Find where the given text appears and provide that cell's center as (x, y) coordinate. 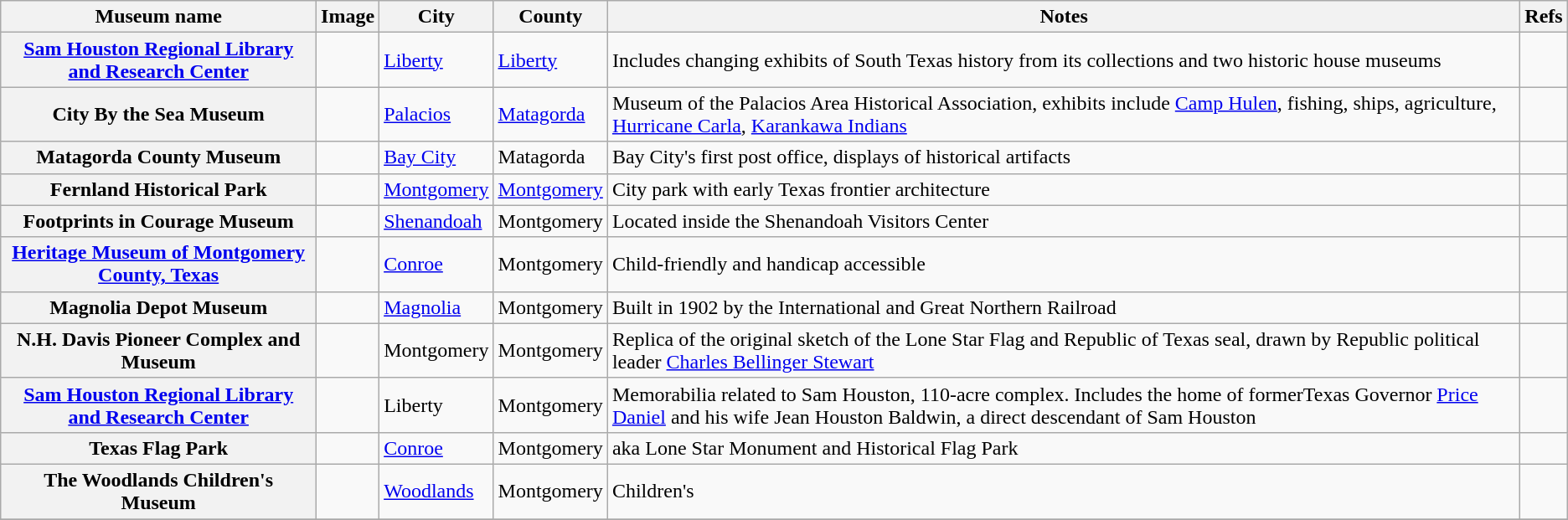
Bay City's first post office, displays of historical artifacts (1064, 157)
The Woodlands Children's Museum (159, 491)
Museum name (159, 17)
Refs (1544, 17)
Located inside the Shenandoah Visitors Center (1064, 221)
Magnolia Depot Museum (159, 307)
aka Lone Star Monument and Historical Flag Park (1064, 448)
Replica of the original sketch of the Lone Star Flag and Republic of Texas seal, drawn by Republic political leader Charles Bellinger Stewart (1064, 350)
Woodlands (436, 491)
Matagorda County Museum (159, 157)
Footprints in Courage Museum (159, 221)
Built in 1902 by the International and Great Northern Railroad (1064, 307)
Texas Flag Park (159, 448)
Palacios (436, 114)
Heritage Museum of Montgomery County, Texas (159, 265)
N.H. Davis Pioneer Complex and Museum (159, 350)
Notes (1064, 17)
County (550, 17)
Shenandoah (436, 221)
Magnolia (436, 307)
Image (348, 17)
Children's (1064, 491)
Child-friendly and handicap accessible (1064, 265)
City (436, 17)
Includes changing exhibits of South Texas history from its collections and two historic house museums (1064, 60)
Bay City (436, 157)
Fernland Historical Park (159, 189)
City park with early Texas frontier architecture (1064, 189)
Museum of the Palacios Area Historical Association, exhibits include Camp Hulen, fishing, ships, agriculture, Hurricane Carla, Karankawa Indians (1064, 114)
City By the Sea Museum (159, 114)
